Search for the cell housing the specified text and yield its [x, y] center coordinate. 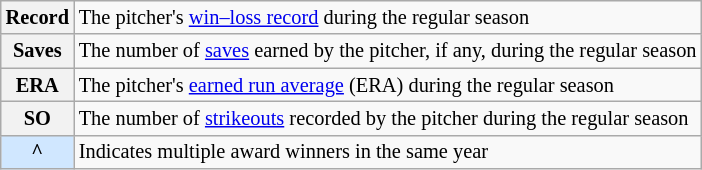
SO [38, 118]
The pitcher's win–loss record during the regular season [388, 17]
The pitcher's earned run average (ERA) during the regular season [388, 85]
Record [38, 17]
ERA [38, 85]
The number of strikeouts recorded by the pitcher during the regular season [388, 118]
^ [38, 152]
Saves [38, 51]
Indicates multiple award winners in the same year [388, 152]
The number of saves earned by the pitcher, if any, during the regular season [388, 51]
